Extract the [X, Y] coordinate from the center of the cell holding the provided text.  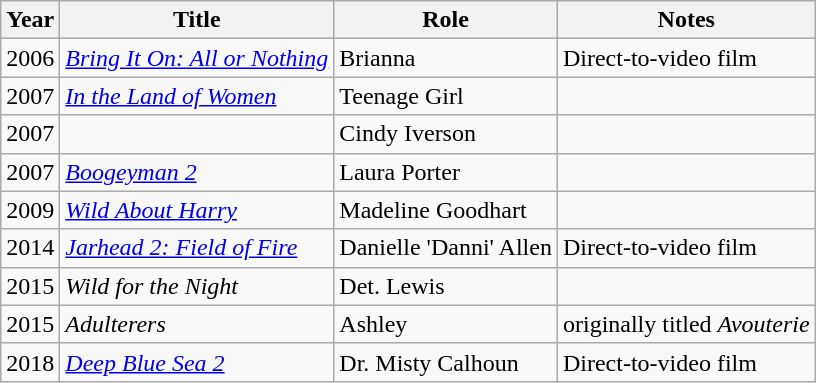
Cindy Iverson [446, 134]
Det. Lewis [446, 286]
Title [197, 20]
Jarhead 2: Field of Fire [197, 248]
Danielle 'Danni' Allen [446, 248]
Brianna [446, 58]
2014 [30, 248]
Notes [686, 20]
2006 [30, 58]
Teenage Girl [446, 96]
Dr. Misty Calhoun [446, 362]
2009 [30, 210]
Ashley [446, 324]
originally titled Avouterie [686, 324]
2018 [30, 362]
Wild for the Night [197, 286]
Role [446, 20]
In the Land of Women [197, 96]
Madeline Goodhart [446, 210]
Wild About Harry [197, 210]
Deep Blue Sea 2 [197, 362]
Adulterers [197, 324]
Year [30, 20]
Boogeyman 2 [197, 172]
Laura Porter [446, 172]
Bring It On: All or Nothing [197, 58]
